Output the [x, y] coordinate of the center of the cell containing the given text.  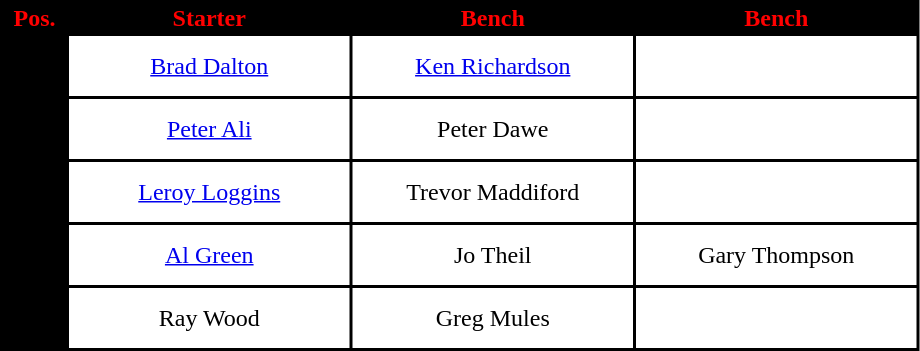
Jo Theil [492, 255]
Gary Thompson [776, 255]
Trevor Maddiford [492, 192]
Brad Dalton [209, 66]
Leroy Loggins [209, 192]
Ken Richardson [492, 66]
Al Green [209, 255]
Peter Dawe [492, 129]
Pos. [34, 18]
Peter Ali [209, 129]
Starter [209, 18]
Ray Wood [209, 318]
Greg Mules [492, 318]
